For the text-containing cell, return its midpoint in [X, Y] coordinate format. 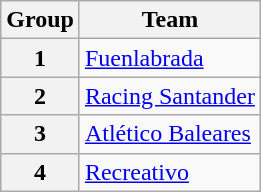
Fuenlabrada [170, 58]
4 [40, 172]
Atlético Baleares [170, 134]
Recreativo [170, 172]
Racing Santander [170, 96]
3 [40, 134]
Team [170, 20]
2 [40, 96]
Group [40, 20]
1 [40, 58]
